Pinpoint the cell where the given text exists, returning its (x, y) midpoint coordinate. 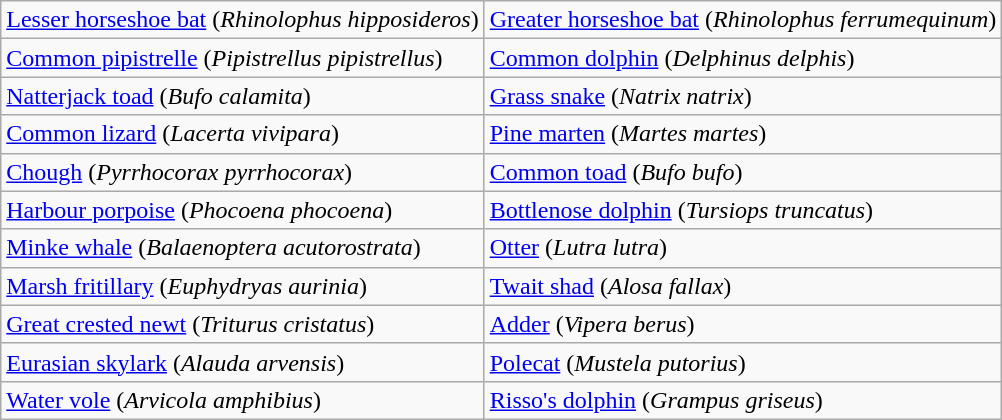
Grass snake (Natrix natrix) (743, 96)
Risso's dolphin (Grampus griseus) (743, 400)
Chough (Pyrrhocorax pyrrhocorax) (242, 172)
Common toad (Bufo bufo) (743, 172)
Natterjack toad (Bufo calamita) (242, 96)
Water vole (Arvicola amphibius) (242, 400)
Adder (Vipera berus) (743, 324)
Marsh fritillary (Euphydryas aurinia) (242, 286)
Common pipistrelle (Pipistrellus pipistrellus) (242, 58)
Harbour porpoise (Phocoena phocoena) (242, 210)
Lesser horseshoe bat (Rhinolophus hipposideros) (242, 20)
Minke whale (Balaenoptera acutorostrata) (242, 248)
Great crested newt (Triturus cristatus) (242, 324)
Common lizard (Lacerta vivipara) (242, 134)
Greater horseshoe bat (Rhinolophus ferrumequinum) (743, 20)
Otter (Lutra lutra) (743, 248)
Pine marten (Martes martes) (743, 134)
Eurasian skylark (Alauda arvensis) (242, 362)
Polecat (Mustela putorius) (743, 362)
Bottlenose dolphin (Tursiops truncatus) (743, 210)
Common dolphin (Delphinus delphis) (743, 58)
Twait shad (Alosa fallax) (743, 286)
